From the cell containing the given text, extract its center point as (X, Y) coordinate. 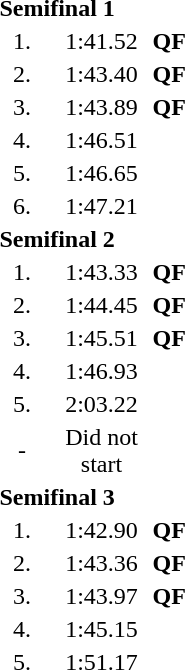
1:41.52 (102, 41)
Did not start (102, 450)
1:43.40 (102, 74)
1:43.33 (102, 272)
1:47.21 (102, 206)
1:43.36 (102, 563)
1:43.89 (102, 107)
1:46.51 (102, 140)
1:43.97 (102, 596)
1:45.51 (102, 338)
1:44.45 (102, 305)
1:45.15 (102, 629)
1:46.65 (102, 173)
2:03.22 (102, 404)
1:42.90 (102, 530)
1:46.93 (102, 371)
